Scan for the cell matching the given text and deliver its [X, Y] coordinate at center. 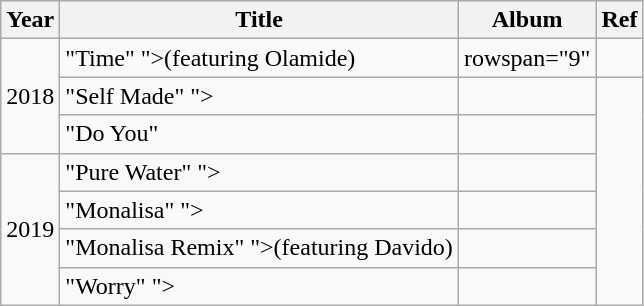
"Pure Water" "> [260, 172]
Year [30, 20]
rowspan="9" [527, 58]
2018 [30, 96]
"Worry" "> [260, 286]
"Self Made" "> [260, 96]
"Do You" [260, 134]
"Monalisa Remix" ">(featuring Davido) [260, 248]
Ref [620, 20]
2019 [30, 229]
Title [260, 20]
"Monalisa" "> [260, 210]
Album [527, 20]
"Time" ">(featuring Olamide) [260, 58]
